Return the [X, Y] coordinate for the center point of the cell that contains the specified text.  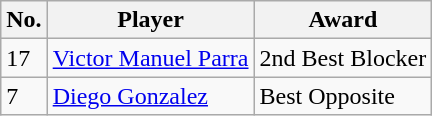
Best Opposite [343, 96]
Victor Manuel Parra [150, 58]
17 [24, 58]
7 [24, 96]
No. [24, 20]
Award [343, 20]
2nd Best Blocker [343, 58]
Diego Gonzalez [150, 96]
Player [150, 20]
